Search for the cell housing the specified text and yield its (x, y) center coordinate. 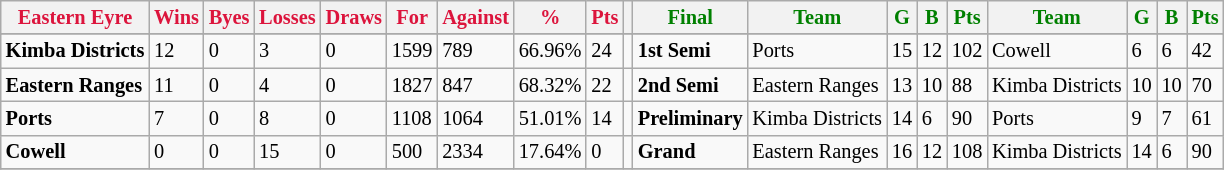
42 (1206, 51)
8 (287, 118)
17.64% (550, 152)
88 (967, 85)
% (550, 17)
108 (967, 152)
2334 (476, 152)
1st Semi (690, 51)
Draws (354, 17)
102 (967, 51)
Byes (229, 17)
66.96% (550, 51)
70 (1206, 85)
22 (604, 85)
13 (902, 85)
16 (902, 152)
847 (476, 85)
Losses (287, 17)
3 (287, 51)
61 (1206, 118)
Against (476, 17)
1064 (476, 118)
51.01% (550, 118)
1599 (412, 51)
4 (287, 85)
Wins (176, 17)
1108 (412, 118)
2nd Semi (690, 85)
For (412, 17)
24 (604, 51)
Grand (690, 152)
11 (176, 85)
789 (476, 51)
Eastern Eyre (75, 17)
500 (412, 152)
Final (690, 17)
68.32% (550, 85)
1827 (412, 85)
Preliminary (690, 118)
9 (1142, 118)
